For the text-containing cell, return its midpoint in [X, Y] coordinate format. 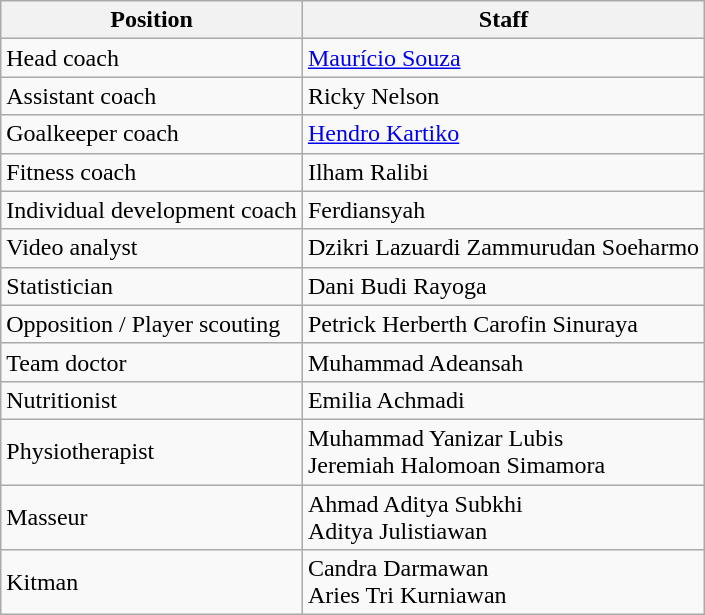
Maurício Souza [503, 58]
Muhammad Adeansah [503, 362]
Petrick Herberth Carofin Sinuraya [503, 324]
Ahmad Aditya Subkhi Aditya Julistiawan [503, 516]
Ilham Ralibi [503, 172]
Kitman [152, 582]
Individual development coach [152, 210]
Statistician [152, 286]
Video analyst [152, 248]
Emilia Achmadi [503, 400]
Candra Darmawan Aries Tri Kurniawan [503, 582]
Fitness coach [152, 172]
Hendro Kartiko [503, 134]
Muhammad Yanizar Lubis Jeremiah Halomoan Simamora [503, 452]
Dani Budi Rayoga [503, 286]
Head coach [152, 58]
Masseur [152, 516]
Dzikri Lazuardi Zammurudan Soeharmo [503, 248]
Assistant coach [152, 96]
Goalkeeper coach [152, 134]
Ricky Nelson [503, 96]
Position [152, 20]
Team doctor [152, 362]
Physiotherapist [152, 452]
Ferdiansyah [503, 210]
Staff [503, 20]
Nutritionist [152, 400]
Opposition / Player scouting [152, 324]
